Capture the cell that displays the provided text and extract its [X, Y] central coordinate. 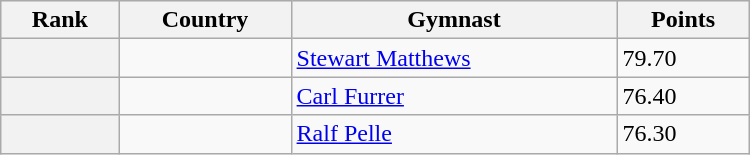
76.30 [683, 134]
Points [683, 20]
79.70 [683, 58]
Gymnast [454, 20]
Carl Furrer [454, 96]
76.40 [683, 96]
Stewart Matthews [454, 58]
Country [205, 20]
Rank [60, 20]
Ralf Pelle [454, 134]
